Return [x, y] of the center of cell containing provided text 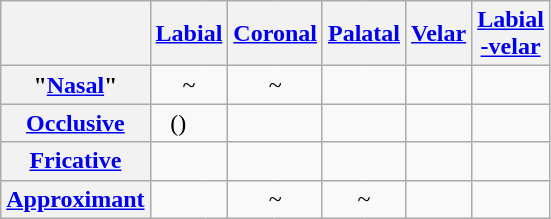
Labial [189, 34]
Palatal [364, 34]
"Nasal" [76, 85]
Occlusive [76, 123]
Approximant [76, 199]
Fricative [76, 161]
Velar [439, 34]
() [178, 123]
Labial-velar [511, 34]
Coronal [276, 34]
